Detect which cell encompasses the target text, then output its [X, Y] center coordinate. 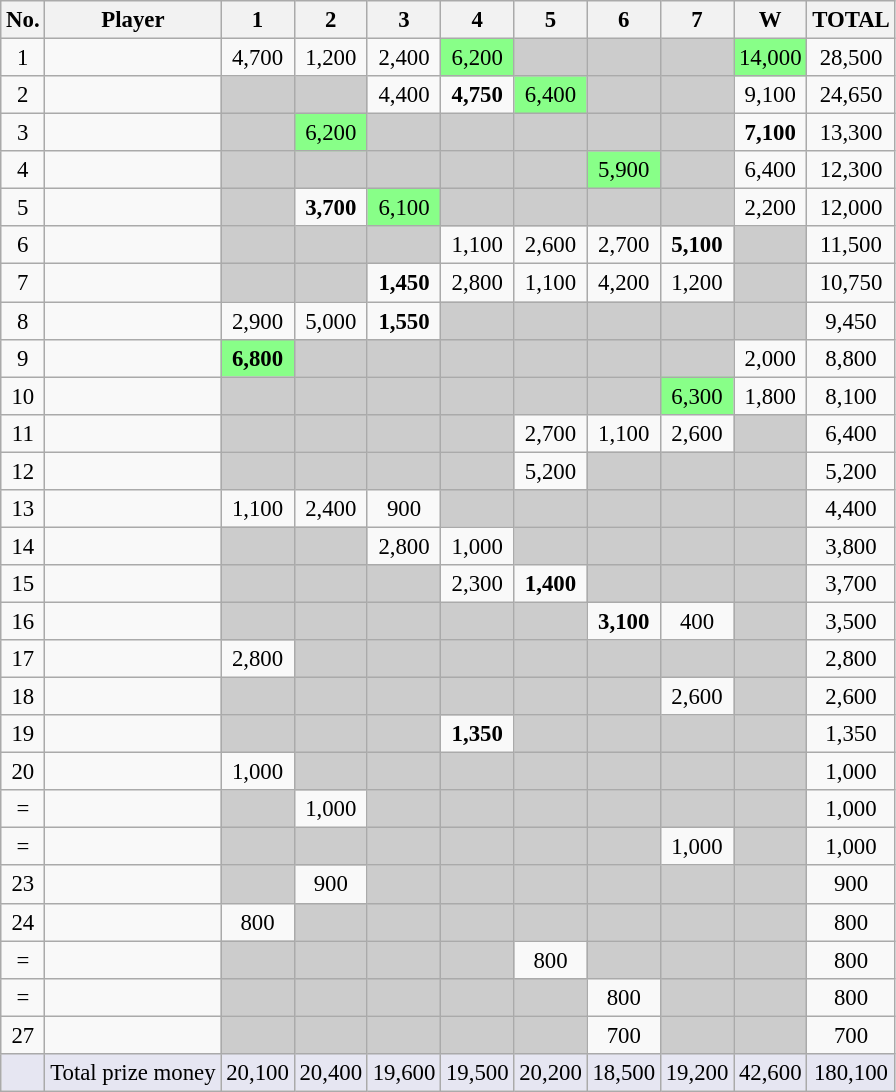
13,300 [851, 133]
TOTAL [851, 20]
2,900 [258, 321]
19,500 [478, 1073]
27 [23, 1035]
Player [133, 20]
3,800 [851, 546]
20,400 [330, 1073]
W [770, 20]
1,800 [770, 396]
180,100 [851, 1073]
2,200 [770, 208]
4,700 [258, 58]
1,550 [404, 321]
400 [696, 621]
28,500 [851, 58]
8,800 [851, 358]
3,500 [851, 621]
12,300 [851, 170]
24,650 [851, 95]
14,000 [770, 58]
12,000 [851, 208]
5,100 [696, 245]
14 [23, 546]
2,300 [478, 584]
20,200 [550, 1073]
12 [23, 471]
19 [23, 734]
16 [23, 621]
6,800 [258, 358]
9,450 [851, 321]
19,200 [696, 1073]
6,100 [404, 208]
24 [23, 922]
23 [23, 885]
19,600 [404, 1073]
1,450 [404, 283]
11 [23, 433]
15 [23, 584]
2,000 [770, 358]
6,300 [696, 396]
7,100 [770, 133]
1,400 [550, 584]
10,750 [851, 283]
5,000 [330, 321]
3,100 [624, 621]
9,100 [770, 95]
Total prize money [133, 1073]
8,100 [851, 396]
4,750 [478, 95]
18 [23, 697]
20,100 [258, 1073]
13 [23, 509]
17 [23, 659]
18,500 [624, 1073]
5,900 [624, 170]
No. [23, 20]
10 [23, 396]
11,500 [851, 245]
42,600 [770, 1073]
20 [23, 772]
4,200 [624, 283]
8 [23, 321]
9 [23, 358]
